Determine the (X, Y) coordinate at the center of the cell enclosing the given text.  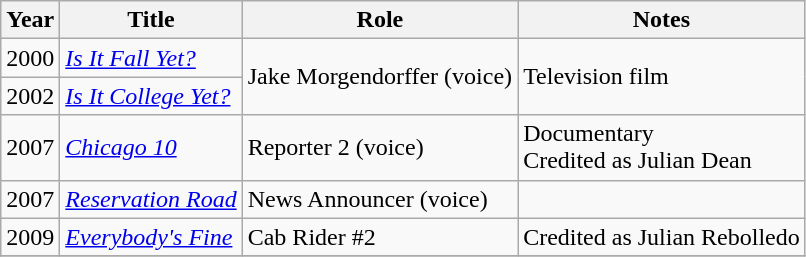
Reporter 2 (voice) (380, 148)
2002 (30, 96)
2009 (30, 237)
Notes (662, 20)
News Announcer (voice) (380, 199)
Title (151, 20)
Everybody's Fine (151, 237)
Is It College Yet? (151, 96)
Year (30, 20)
DocumentaryCredited as Julian Dean (662, 148)
Reservation Road (151, 199)
Is It Fall Yet? (151, 58)
Role (380, 20)
Jake Morgendorffer (voice) (380, 77)
Chicago 10 (151, 148)
Cab Rider #2 (380, 237)
2000 (30, 58)
Credited as Julian Rebolledo (662, 237)
Television film (662, 77)
